Detect which cell encompasses the target text, then output its (X, Y) center coordinate. 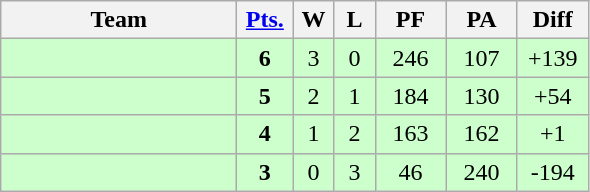
46 (410, 172)
+139 (552, 58)
Diff (552, 20)
+1 (552, 134)
6 (265, 58)
4 (265, 134)
-194 (552, 172)
184 (410, 96)
163 (410, 134)
130 (482, 96)
L (354, 20)
162 (482, 134)
+54 (552, 96)
5 (265, 96)
PF (410, 20)
W (314, 20)
Team (119, 20)
PA (482, 20)
Pts. (265, 20)
240 (482, 172)
107 (482, 58)
246 (410, 58)
